Detect which cell encompasses the target text, then output its (X, Y) center coordinate. 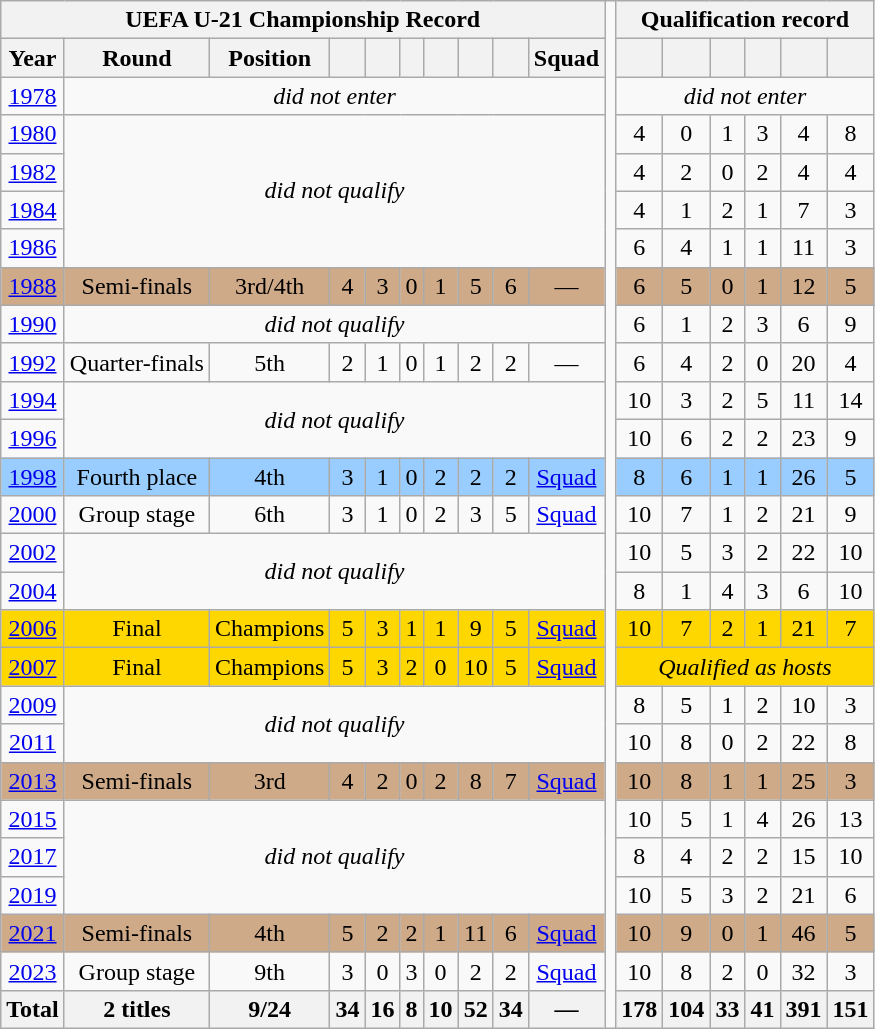
1980 (33, 134)
1978 (33, 96)
1982 (33, 172)
Fourth place (136, 477)
1986 (33, 248)
1984 (33, 210)
Qualified as hosts (745, 667)
104 (686, 1009)
2023 (33, 971)
25 (804, 781)
178 (640, 1009)
15 (804, 857)
32 (804, 971)
6th (269, 515)
1990 (33, 324)
13 (850, 819)
2019 (33, 895)
Position (269, 58)
3rd/4th (269, 286)
2006 (33, 629)
14 (850, 400)
2013 (33, 781)
2007 (33, 667)
2002 (33, 553)
Quarter-finals (136, 362)
1994 (33, 400)
46 (804, 933)
Qualification record (745, 20)
9th (269, 971)
41 (762, 1009)
12 (804, 286)
2011 (33, 743)
UEFA U-21 Championship Record (303, 20)
1992 (33, 362)
2009 (33, 705)
Year (33, 58)
2004 (33, 591)
Total (33, 1009)
1988 (33, 286)
151 (850, 1009)
16 (382, 1009)
9/24 (269, 1009)
23 (804, 438)
2000 (33, 515)
2021 (33, 933)
3rd (269, 781)
2 titles (136, 1009)
1996 (33, 438)
20 (804, 362)
2015 (33, 819)
5th (269, 362)
1998 (33, 477)
391 (804, 1009)
52 (476, 1009)
2017 (33, 857)
33 (728, 1009)
Round (136, 58)
